Return (X, Y) of the center of cell containing provided text 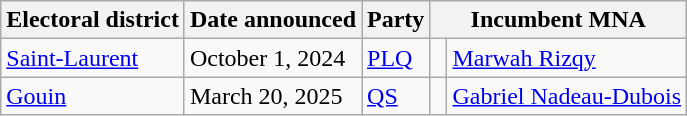
QS (396, 96)
Gabriel Nadeau-Dubois (567, 96)
Gouin (93, 96)
Party (396, 20)
Marwah Rizqy (567, 58)
Electoral district (93, 20)
March 20, 2025 (272, 96)
Date announced (272, 20)
PLQ (396, 58)
October 1, 2024 (272, 58)
Saint-Laurent (93, 58)
Incumbent MNA (558, 20)
